Search for the cell housing the specified text and yield its (X, Y) center coordinate. 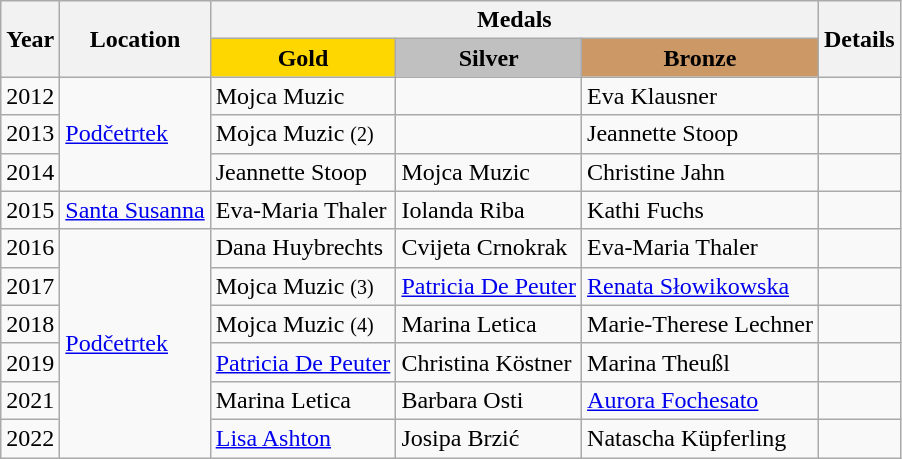
Silver (489, 58)
Dana Huybrechts (303, 248)
2012 (30, 96)
Mojca Muzic (4) (303, 324)
Medals (514, 20)
Christine Jahn (700, 172)
2022 (30, 438)
Lisa Ashton (303, 438)
Marina Theußl (700, 362)
2014 (30, 172)
2019 (30, 362)
Bronze (700, 58)
Renata Słowikowska (700, 286)
Marie-Therese Lechner (700, 324)
Josipa Brzić (489, 438)
Gold (303, 58)
Cvijeta Crnokrak (489, 248)
2017 (30, 286)
Iolanda Riba (489, 210)
2013 (30, 134)
Barbara Osti (489, 400)
Aurora Fochesato (700, 400)
Mojca Muzic (2) (303, 134)
Mojca Muzic (3) (303, 286)
Kathi Fuchs (700, 210)
Year (30, 39)
2016 (30, 248)
2018 (30, 324)
Santa Susanna (135, 210)
2015 (30, 210)
Christina Köstner (489, 362)
Location (135, 39)
2021 (30, 400)
Details (859, 39)
Natascha Küpferling (700, 438)
Eva Klausner (700, 96)
